Pinpoint the cell where the given text exists, returning its [X, Y] midpoint coordinate. 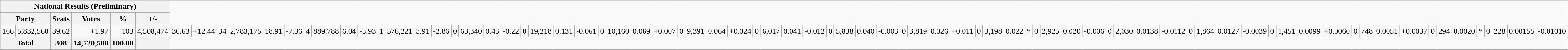
5,838 [845, 31]
% [123, 19]
0.131 [564, 31]
0.0051 [1387, 31]
6.04 [349, 31]
+/- [153, 19]
0.0099 [1310, 31]
39.62 [61, 31]
3.91 [423, 31]
4,508,474 [153, 31]
294 [1444, 31]
+0.007 [665, 31]
18.91 [274, 31]
0.0020 [1465, 31]
-0.003 [888, 31]
0.43 [492, 31]
100.00 [123, 43]
19,218 [541, 31]
4 [308, 31]
228 [1500, 31]
Party [25, 19]
-0.0112 [1174, 31]
-3.93 [367, 31]
0.040 [866, 31]
34 [222, 31]
0.0127 [1229, 31]
1,451 [1286, 31]
308 [61, 43]
0.064 [717, 31]
-0.0039 [1255, 31]
63,340 [472, 31]
0.0138 [1147, 31]
0.069 [641, 31]
166 [8, 31]
6,017 [771, 31]
-0.061 [587, 31]
3,198 [993, 31]
+0.011 [963, 31]
+0.0037 [1415, 31]
10,160 [618, 31]
+1.97 [91, 31]
3,819 [918, 31]
+0.0060 [1337, 31]
-2.86 [441, 31]
+0.024 [740, 31]
0.020 [1072, 31]
-0.012 [815, 31]
1,864 [1205, 31]
National Results (Preliminary) [85, 6]
Votes [91, 19]
2,783,175 [246, 31]
Seats [61, 19]
-0.006 [1094, 31]
576,221 [399, 31]
14,720,580 [91, 43]
5,832,560 [33, 31]
0.00155 [1522, 31]
+12.44 [204, 31]
30.63 [181, 31]
0.022 [1015, 31]
-0.01010 [1552, 31]
748 [1367, 31]
0.026 [939, 31]
Total [25, 43]
1 [381, 31]
2,925 [1050, 31]
2,030 [1124, 31]
-0.22 [511, 31]
0.041 [792, 31]
889,788 [326, 31]
9,391 [696, 31]
103 [123, 31]
-7.36 [294, 31]
